Scan for the cell matching the given text and deliver its (x, y) coordinate at center. 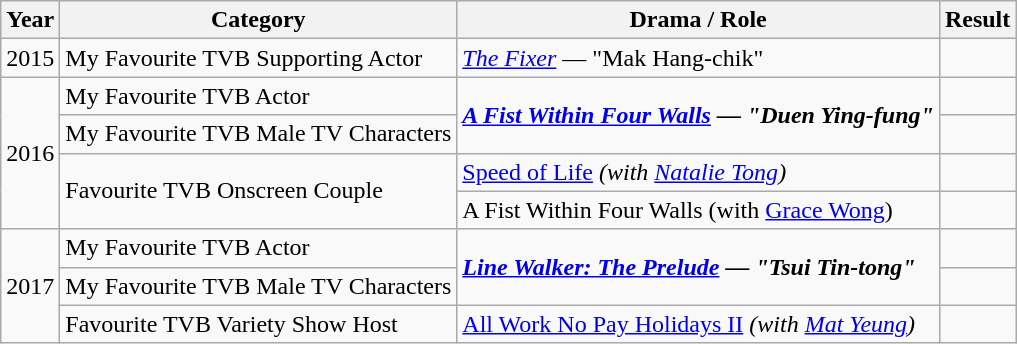
Line Walker: The Prelude — "Tsui Tin-tong" (698, 267)
A Fist Within Four Walls — "Duen Ying-fung" (698, 115)
All Work No Pay Holidays II (with Mat Yeung) (698, 324)
Result (977, 20)
Category (258, 20)
My Favourite TVB Supporting Actor (258, 58)
Year (30, 20)
2016 (30, 153)
Speed of Life (with Natalie Tong) (698, 172)
2017 (30, 286)
Favourite TVB Variety Show Host (258, 324)
Favourite TVB Onscreen Couple (258, 191)
Drama / Role (698, 20)
The Fixer — "Mak Hang-chik" (698, 58)
2015 (30, 58)
A Fist Within Four Walls (with Grace Wong) (698, 210)
